Search for the cell housing the specified text and yield its [x, y] center coordinate. 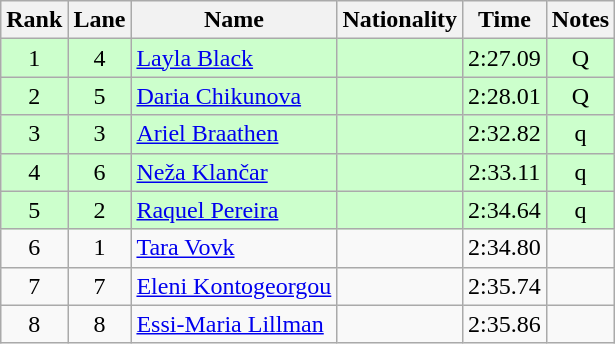
2:32.82 [505, 134]
Notes [580, 20]
Time [505, 20]
2:33.11 [505, 172]
2:34.64 [505, 210]
Essi-Maria Lillman [234, 324]
Nationality [400, 20]
Tara Vovk [234, 248]
Name [234, 20]
Rank [34, 20]
Raquel Pereira [234, 210]
2:28.01 [505, 96]
2:35.86 [505, 324]
Daria Chikunova [234, 96]
2:35.74 [505, 286]
2:27.09 [505, 58]
Ariel Braathen [234, 134]
Neža Klančar [234, 172]
2:34.80 [505, 248]
Eleni Kontogeorgou [234, 286]
Layla Black [234, 58]
Lane [100, 20]
